Extract the [X, Y] coordinate from the center of the cell holding the provided text.  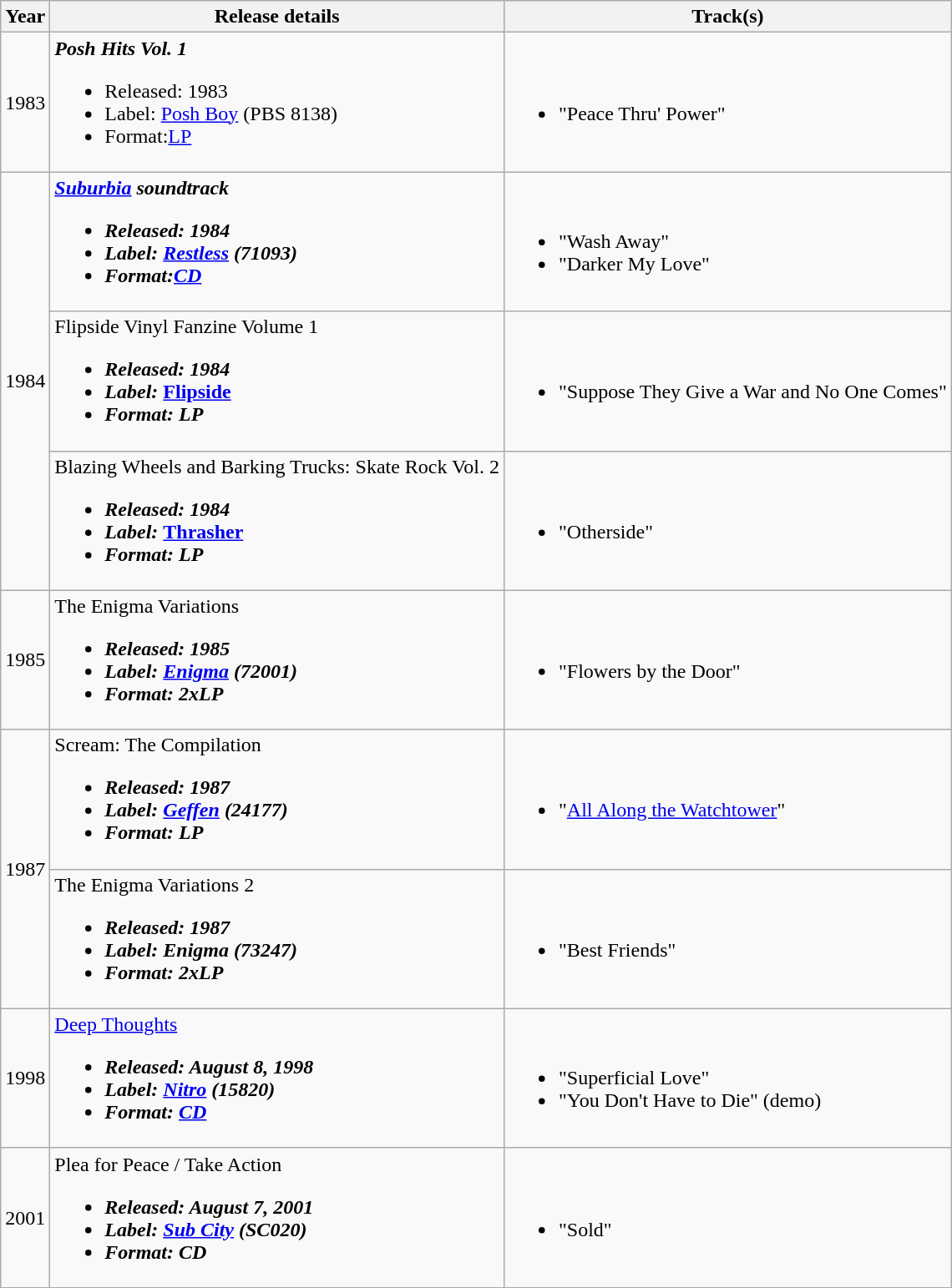
Release details [277, 17]
Year [25, 17]
"Superficial Love""You Don't Have to Die" (demo) [728, 1078]
The Enigma VariationsReleased: 1985Label: Enigma (72001)Format: 2xLP [277, 659]
1985 [25, 659]
Blazing Wheels and Barking Trucks: Skate Rock Vol. 2Released: 1984Label: ThrasherFormat: LP [277, 521]
Posh Hits Vol. 1Released: 1983Label: Posh Boy (PBS 8138)Format:LP [277, 102]
1983 [25, 102]
1987 [25, 869]
1998 [25, 1078]
Flipside Vinyl Fanzine Volume 1Released: 1984Label: FlipsideFormat: LP [277, 381]
Suburbia soundtrackReleased: 1984Label: Restless (71093)Format:CD [277, 242]
1984 [25, 381]
Scream: The CompilationReleased: 1987Label: Geffen (24177)Format: LP [277, 800]
"All Along the Watchtower" [728, 800]
2001 [25, 1217]
"Peace Thru' Power" [728, 102]
Track(s) [728, 17]
"Suppose They Give a War and No One Comes" [728, 381]
Plea for Peace / Take ActionReleased: August 7, 2001Label: Sub City (SC020)Format: CD [277, 1217]
Deep ThoughtsReleased: August 8, 1998Label: Nitro (15820)Format: CD [277, 1078]
The Enigma Variations 2Released: 1987Label: Enigma (73247)Format: 2xLP [277, 938]
"Sold" [728, 1217]
"Wash Away" "Darker My Love" [728, 242]
"Otherside" [728, 521]
"Best Friends" [728, 938]
"Flowers by the Door" [728, 659]
